Provide the (x, y) coordinate of the cell's center where the given text is located.  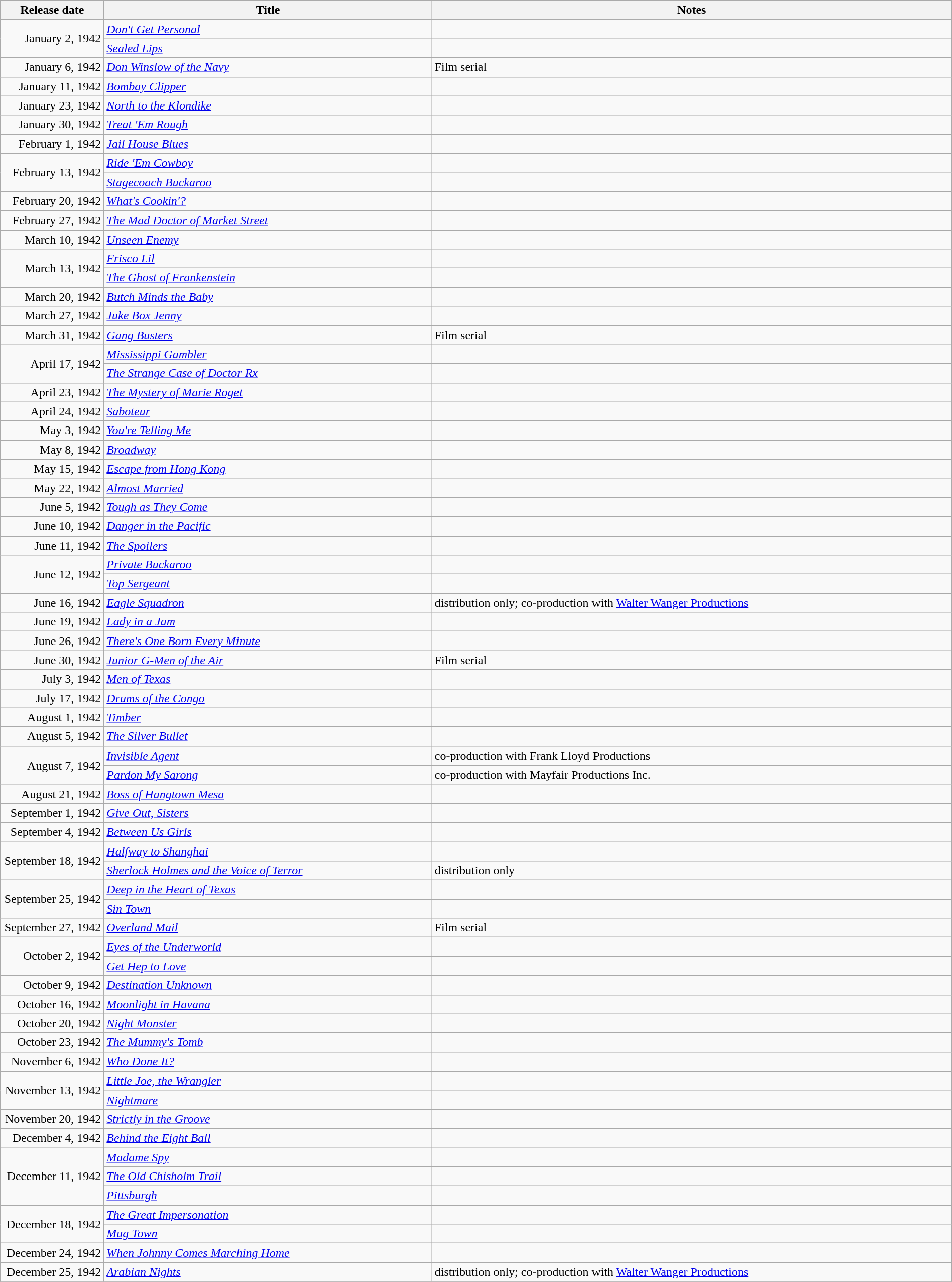
September 4, 1942 (52, 832)
December 24, 1942 (52, 1253)
Junior G-Men of the Air (268, 660)
The Mummy's Tomb (268, 1042)
October 9, 1942 (52, 985)
October 2, 1942 (52, 956)
The Strange Case of Doctor Rx (268, 373)
Notes (692, 10)
October 23, 1942 (52, 1042)
Moonlight in Havana (268, 1004)
Don't Get Personal (268, 29)
Sin Town (268, 909)
Eagle Squadron (268, 603)
June 5, 1942 (52, 507)
September 1, 1942 (52, 813)
February 1, 1942 (52, 144)
Danger in the Pacific (268, 526)
March 13, 1942 (52, 268)
The Mystery of Marie Roget (268, 392)
Escape from Hong Kong (268, 469)
Nightmare (268, 1100)
Deep in the Heart of Texas (268, 890)
June 19, 1942 (52, 622)
December 25, 1942 (52, 1272)
May 22, 1942 (52, 488)
Release date (52, 10)
Get Hep to Love (268, 966)
Halfway to Shanghai (268, 851)
Tough as They Come (268, 507)
Between Us Girls (268, 832)
Sealed Lips (268, 48)
April 17, 1942 (52, 364)
Madame Spy (268, 1157)
distribution only (692, 871)
December 11, 1942 (52, 1176)
August 7, 1942 (52, 765)
May 8, 1942 (52, 450)
Bombay Clipper (268, 86)
July 3, 1942 (52, 679)
The Ghost of Frankenstein (268, 278)
November 13, 1942 (52, 1090)
December 18, 1942 (52, 1224)
Boss of Hangtown Mesa (268, 794)
Drums of the Congo (268, 698)
January 2, 1942 (52, 39)
Sherlock Holmes and the Voice of Terror (268, 871)
June 11, 1942 (52, 545)
Butch Minds the Baby (268, 297)
Lady in a Jam (268, 622)
Destination Unknown (268, 985)
Ride 'Em Cowboy (268, 163)
June 12, 1942 (52, 574)
Who Done It? (268, 1061)
Timber (268, 717)
June 26, 1942 (52, 641)
What's Cookin'? (268, 201)
Little Joe, the Wrangler (268, 1081)
Overland Mail (268, 928)
Saboteur (268, 411)
Night Monster (268, 1023)
When Johnny Comes Marching Home (268, 1253)
Top Sergeant (268, 584)
North to the Klondike (268, 105)
June 16, 1942 (52, 603)
Mug Town (268, 1234)
Behind the Eight Ball (268, 1138)
September 18, 1942 (52, 861)
Eyes of the Underworld (268, 947)
November 6, 1942 (52, 1061)
Unseen Enemy (268, 240)
May 15, 1942 (52, 469)
January 23, 1942 (52, 105)
August 21, 1942 (52, 794)
Private Buckaroo (268, 565)
Gang Busters (268, 335)
September 25, 1942 (52, 899)
You're Telling Me (268, 431)
June 30, 1942 (52, 660)
Mississippi Gambler (268, 354)
Arabian Nights (268, 1272)
August 5, 1942 (52, 736)
There's One Born Every Minute (268, 641)
Juke Box Jenny (268, 316)
Pardon My Sarong (268, 775)
Jail House Blues (268, 144)
April 24, 1942 (52, 411)
October 16, 1942 (52, 1004)
January 30, 1942 (52, 125)
July 17, 1942 (52, 698)
June 10, 1942 (52, 526)
Frisco Lil (268, 259)
The Old Chisholm Trail (268, 1177)
Give Out, Sisters (268, 813)
Invisible Agent (268, 756)
January 6, 1942 (52, 67)
March 27, 1942 (52, 316)
September 27, 1942 (52, 928)
The Silver Bullet (268, 736)
co-production with Mayfair Productions Inc. (692, 775)
February 20, 1942 (52, 201)
March 31, 1942 (52, 335)
Treat 'Em Rough (268, 125)
November 20, 1942 (52, 1119)
April 23, 1942 (52, 392)
January 11, 1942 (52, 86)
co-production with Frank Lloyd Productions (692, 756)
December 4, 1942 (52, 1138)
May 3, 1942 (52, 431)
The Mad Doctor of Market Street (268, 220)
The Great Impersonation (268, 1215)
March 10, 1942 (52, 240)
October 20, 1942 (52, 1023)
Stagecoach Buckaroo (268, 182)
Broadway (268, 450)
Title (268, 10)
Don Winslow of the Navy (268, 67)
August 1, 1942 (52, 717)
Strictly in the Groove (268, 1119)
February 13, 1942 (52, 172)
Men of Texas (268, 679)
Pittsburgh (268, 1196)
February 27, 1942 (52, 220)
The Spoilers (268, 545)
Almost Married (268, 488)
March 20, 1942 (52, 297)
